Capture the cell that displays the provided text and extract its (X, Y) central coordinate. 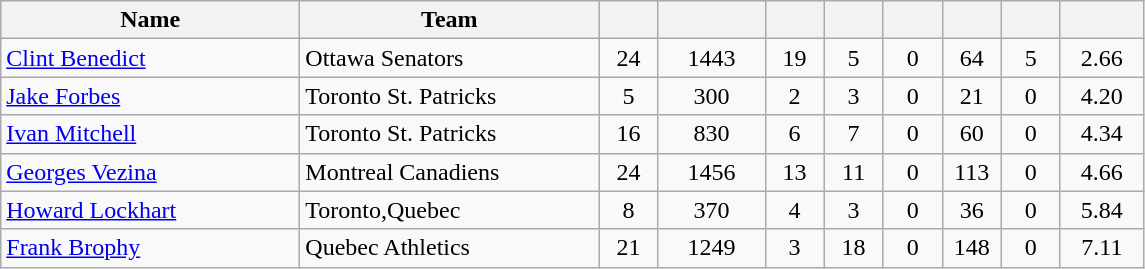
Ottawa Senators (450, 58)
370 (712, 210)
16 (628, 134)
2.66 (1102, 58)
4.20 (1102, 96)
6 (794, 134)
2 (794, 96)
4 (794, 210)
60 (972, 134)
8 (628, 210)
300 (712, 96)
7 (854, 134)
Georges Vezina (150, 172)
Frank Brophy (150, 248)
Name (150, 20)
13 (794, 172)
113 (972, 172)
Team (450, 20)
Jake Forbes (150, 96)
36 (972, 210)
1456 (712, 172)
1443 (712, 58)
Howard Lockhart (150, 210)
18 (854, 248)
Toronto,Quebec (450, 210)
7.11 (1102, 248)
4.34 (1102, 134)
Clint Benedict (150, 58)
Montreal Canadiens (450, 172)
Quebec Athletics (450, 248)
5.84 (1102, 210)
4.66 (1102, 172)
148 (972, 248)
Ivan Mitchell (150, 134)
19 (794, 58)
1249 (712, 248)
830 (712, 134)
11 (854, 172)
64 (972, 58)
